Return [X, Y] of the center of cell containing provided text 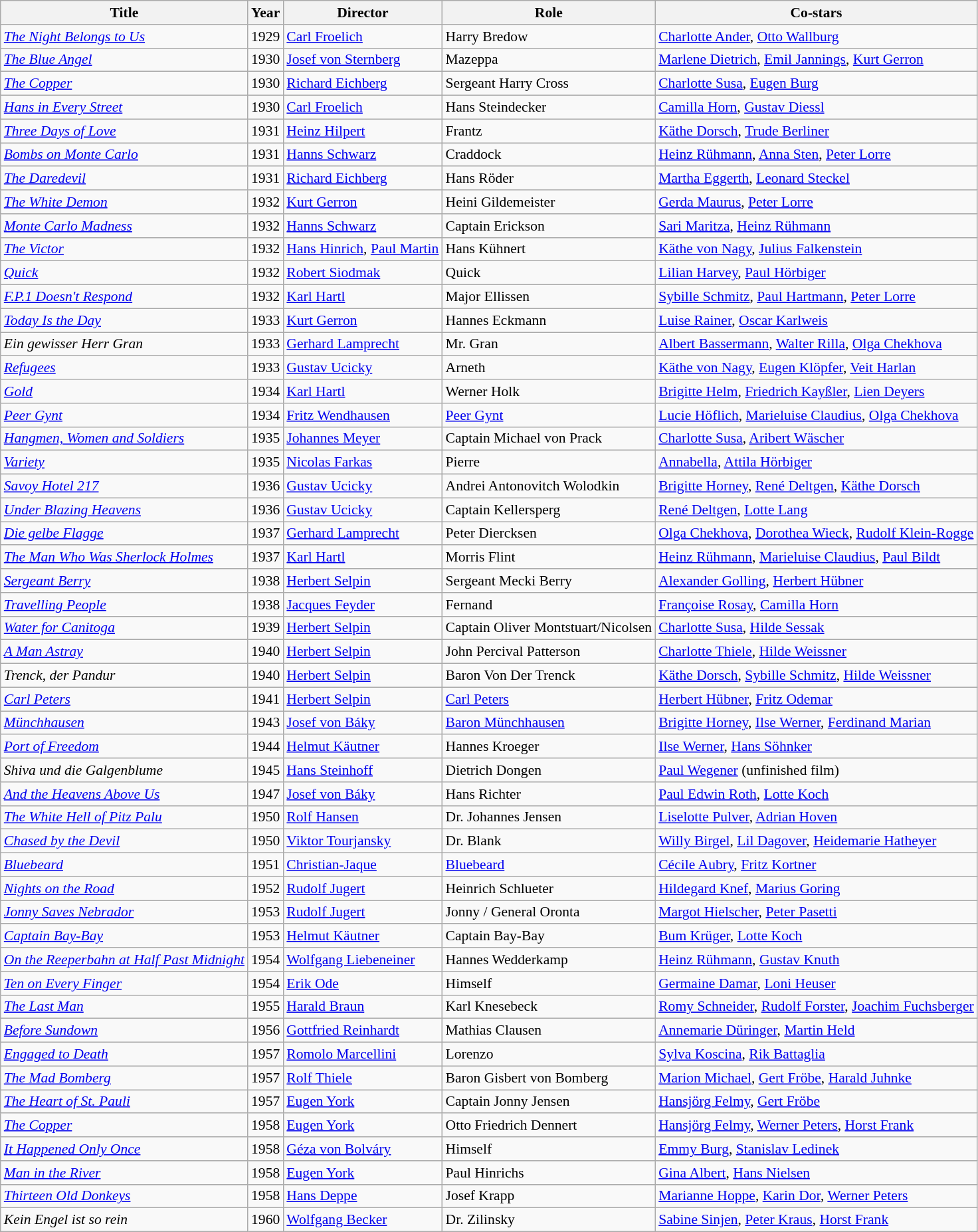
Frantz [549, 131]
The Daredevil [124, 179]
Three Days of Love [124, 131]
Käthe von Nagy, Eugen Klöpfer, Veit Harlan [816, 368]
1955 [266, 1007]
Captain Kellersperg [549, 510]
Germaine Damar, Loni Heuser [816, 983]
Sari Maritza, Heinz Rühmann [816, 226]
Title [124, 13]
Under Blazing Heavens [124, 510]
Hans Hinrich, Paul Martin [363, 249]
Water for Canitoga [124, 628]
Käthe von Nagy, Julius Falkenstein [816, 249]
Ein gewisser Herr Gran [124, 344]
1951 [266, 865]
Mr. Gran [549, 344]
Brigitte Helm, Friedrich Kayßler, Lien Deyers [816, 391]
Willy Birgel, Lil Dagover, Heidemarie Hatheyer [816, 841]
Käthe Dorsch, Trude Berliner [816, 131]
Johannes Meyer [363, 439]
Hannes Kroeger [549, 747]
Fritz Wendhausen [363, 415]
Brigitte Horney, Ilse Werner, Ferdinand Marian [816, 723]
Hans Deppe [363, 1196]
The White Demon [124, 202]
Alexander Golling, Herbert Hübner [816, 581]
Karl Knesebeck [549, 1007]
Sybille Schmitz, Paul Hartmann, Peter Lorre [816, 297]
Cécile Aubry, Fritz Kortner [816, 865]
Year [266, 13]
Hangmen, Women and Soldiers [124, 439]
1941 [266, 699]
Before Sundown [124, 1031]
Monte Carlo Madness [124, 226]
Gold [124, 391]
F.P.1 Doesn't Respond [124, 297]
Françoise Rosay, Camilla Horn [816, 605]
Hans Kühnert [549, 249]
Marlene Dietrich, Emil Jannings, Kurt Gerron [816, 60]
Marianne Hoppe, Karin Dor, Werner Peters [816, 1196]
Wolfgang Liebeneiner [363, 960]
Gerda Maurus, Peter Lorre [816, 202]
Bombs on Monte Carlo [124, 155]
Hansjörg Felmy, Gert Fröbe [816, 1102]
Dr. Blank [549, 841]
Romy Schneider, Rudolf Forster, Joachim Fuchsberger [816, 1007]
Paul Wegener (unfinished film) [816, 770]
The White Hell of Pitz Palu [124, 817]
René Deltgen, Lotte Lang [816, 510]
Die gelbe Flagge [124, 534]
Role [549, 13]
Savoy Hotel 217 [124, 486]
Nicolas Farkas [363, 462]
1947 [266, 794]
Christian-Jaque [363, 865]
Marion Michael, Gert Fröbe, Harald Juhnke [816, 1078]
Thirteen Old Donkeys [124, 1196]
Charlotte Susa, Hilde Sessak [816, 628]
Trenck, der Pandur [124, 676]
Herbert Hübner, Fritz Odemar [816, 699]
Martha Eggerth, Leonard Steckel [816, 179]
1929 [266, 37]
Harald Braun [363, 1007]
Today Is the Day [124, 320]
The Blue Angel [124, 60]
Hans Röder [549, 179]
Robert Siodmak [363, 273]
Charlotte Ander, Otto Wallburg [816, 37]
Ten on Every Finger [124, 983]
1945 [266, 770]
The Man Who Was Sherlock Holmes [124, 558]
Dr. Johannes Jensen [549, 817]
Werner Holk [549, 391]
1952 [266, 888]
Jacques Feyder [363, 605]
Bum Krüger, Lotte Koch [816, 936]
Captain Jonny Jensen [549, 1102]
Romolo Marcellini [363, 1055]
The Last Man [124, 1007]
Captain Michael von Prack [549, 439]
Lilian Harvey, Paul Hörbiger [816, 273]
And the Heavens Above Us [124, 794]
Paul Edwin Roth, Lotte Koch [816, 794]
Co-stars [816, 13]
On the Reeperbahn at Half Past Midnight [124, 960]
The Victor [124, 249]
Hansjörg Felmy, Werner Peters, Horst Frank [816, 1126]
Luise Rainer, Oscar Karlweis [816, 320]
Emmy Burg, Stanislav Ledinek [816, 1149]
1944 [266, 747]
Annemarie Düringer, Martin Held [816, 1031]
Arneth [549, 368]
Shiva und die Galgenblume [124, 770]
Hildegard Knef, Marius Goring [816, 888]
Paul Hinrichs [549, 1173]
Hannes Wedderkamp [549, 960]
John Percival Patterson [549, 652]
Annabella, Attila Hörbiger [816, 462]
Baron Von Der Trenck [549, 676]
Camilla Horn, Gustav Diessl [816, 108]
Major Ellissen [549, 297]
Mazeppa [549, 60]
Heinz Hilpert [363, 131]
Charlotte Susa, Aribert Wäscher [816, 439]
Chased by the Devil [124, 841]
Josef Krapp [549, 1196]
Hans Steinhoff [363, 770]
Viktor Tourjansky [363, 841]
Hans in Every Street [124, 108]
Olga Chekhova, Dorothea Wieck, Rudolf Klein-Rogge [816, 534]
Otto Friedrich Dennert [549, 1126]
Albert Bassermann, Walter Rilla, Olga Chekhova [816, 344]
Sabine Sinjen, Peter Kraus, Horst Frank [816, 1220]
1956 [266, 1031]
Jonny Saves Nebrador [124, 912]
Director [363, 13]
Captain Oliver Montstuart/Nicolsen [549, 628]
Captain Erickson [549, 226]
Gina Albert, Hans Nielsen [816, 1173]
Hans Steindecker [549, 108]
Jonny / General Oronta [549, 912]
Port of Freedom [124, 747]
Brigitte Horney, René Deltgen, Käthe Dorsch [816, 486]
Heinrich Schlueter [549, 888]
Liselotte Pulver, Adrian Hoven [816, 817]
Baron Gisbert von Bomberg [549, 1078]
Hans Richter [549, 794]
Variety [124, 462]
Dr. Zilinsky [549, 1220]
Erik Ode [363, 983]
It Happened Only Once [124, 1149]
Sylva Koscina, Rik Battaglia [816, 1055]
Refugees [124, 368]
Lucie Höflich, Marieluise Claudius, Olga Chekhova [816, 415]
Baron Münchhausen [549, 723]
The Mad Bomberg [124, 1078]
Sergeant Berry [124, 581]
1939 [266, 628]
Käthe Dorsch, Sybille Schmitz, Hilde Weissner [816, 676]
Man in the River [124, 1173]
Pierre [549, 462]
Andrei Antonovitch Wolodkin [549, 486]
Heinz Rühmann, Anna Sten, Peter Lorre [816, 155]
Harry Bredow [549, 37]
Ilse Werner, Hans Söhnker [816, 747]
Rolf Thiele [363, 1078]
Sergeant Harry Cross [549, 84]
Charlotte Thiele, Hilde Weissner [816, 652]
The Heart of St. Pauli [124, 1102]
Heinz Rühmann, Marieluise Claudius, Paul Bildt [816, 558]
Heini Gildemeister [549, 202]
Dietrich Dongen [549, 770]
Wolfgang Becker [363, 1220]
Géza von Bolváry [363, 1149]
Margot Hielscher, Peter Pasetti [816, 912]
Münchhausen [124, 723]
Rolf Hansen [363, 817]
Hannes Eckmann [549, 320]
Mathias Clausen [549, 1031]
1960 [266, 1220]
Engaged to Death [124, 1055]
Gottfried Reinhardt [363, 1031]
Craddock [549, 155]
The Night Belongs to Us [124, 37]
Charlotte Susa, Eugen Burg [816, 84]
A Man Astray [124, 652]
Heinz Rühmann, Gustav Knuth [816, 960]
Peter Diercksen [549, 534]
Josef von Sternberg [363, 60]
Sergeant Mecki Berry [549, 581]
Morris Flint [549, 558]
1943 [266, 723]
Fernand [549, 605]
Travelling People [124, 605]
Nights on the Road [124, 888]
Lorenzo [549, 1055]
Kein Engel ist so rein [124, 1220]
